Output the [x, y] coordinate of the center of the cell containing the given text.  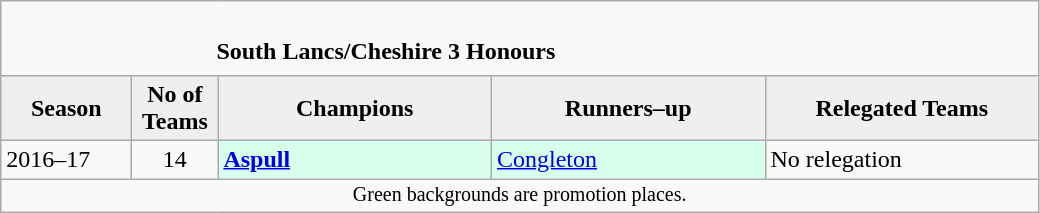
Congleton [628, 159]
No of Teams [175, 108]
Green backgrounds are promotion places. [520, 194]
No relegation [902, 159]
14 [175, 159]
Champions [355, 108]
2016–17 [66, 159]
Relegated Teams [902, 108]
Runners–up [628, 108]
Aspull [355, 159]
Season [66, 108]
